Determine the (X, Y) coordinate at the center of the cell enclosing the given text.  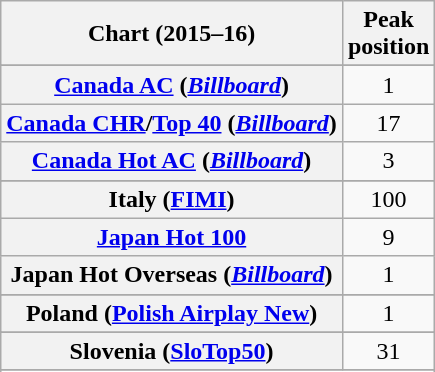
17 (388, 123)
Canada AC (Billboard) (172, 85)
Canada CHR/Top 40 (Billboard) (172, 123)
Italy (FIMI) (172, 199)
Chart (2015–16) (172, 34)
9 (388, 237)
Japan Hot 100 (172, 237)
Canada Hot AC (Billboard) (172, 161)
3 (388, 161)
Poland (Polish Airplay New) (172, 313)
Japan Hot Overseas (Billboard) (172, 275)
31 (388, 351)
Peakposition (388, 34)
Slovenia (SloTop50) (172, 351)
100 (388, 199)
